Provide the [x, y] coordinate of the cell's center where the given text is located.  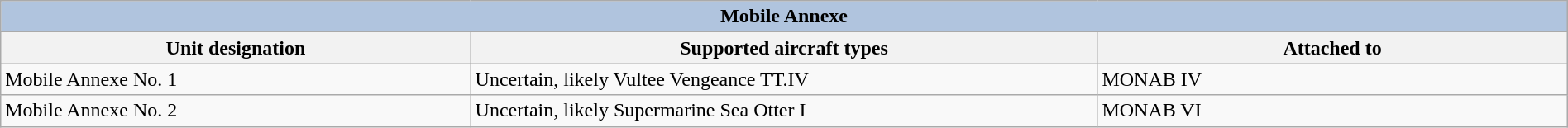
MONAB VI [1332, 111]
Supported aircraft types [784, 48]
MONAB IV [1332, 79]
Attached to [1332, 48]
Mobile Annexe No. 1 [236, 79]
Unit designation [236, 48]
Mobile Annexe [784, 17]
Uncertain, likely Vultee Vengeance TT.IV [784, 79]
Uncertain, likely Supermarine Sea Otter I [784, 111]
Mobile Annexe No. 2 [236, 111]
